Pinpoint the cell where the given text exists, returning its (x, y) midpoint coordinate. 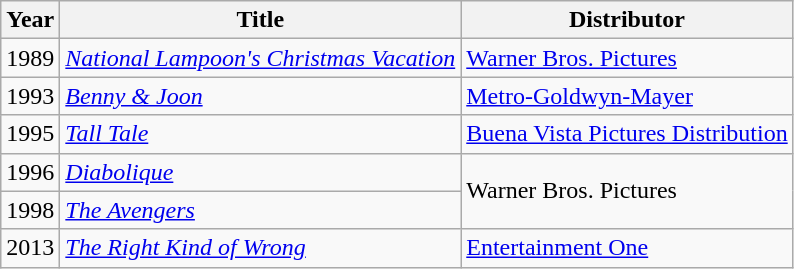
Title (260, 20)
Diabolique (260, 172)
Metro-Goldwyn-Mayer (627, 96)
Distributor (627, 20)
The Right Kind of Wrong (260, 248)
The Avengers (260, 210)
1993 (30, 96)
1995 (30, 134)
Tall Tale (260, 134)
Benny & Joon (260, 96)
1996 (30, 172)
1989 (30, 58)
1998 (30, 210)
Buena Vista Pictures Distribution (627, 134)
2013 (30, 248)
National Lampoon's Christmas Vacation (260, 58)
Entertainment One (627, 248)
Year (30, 20)
